Detect which cell encompasses the target text, then output its (x, y) center coordinate. 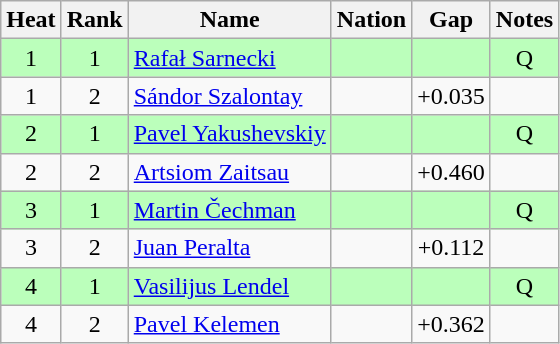
Artsiom Zaitsau (230, 172)
Martin Čechman (230, 210)
Rank (94, 20)
Rafał Sarnecki (230, 58)
+0.035 (452, 96)
Vasilijus Lendel (230, 286)
Pavel Kelemen (230, 324)
Notes (524, 20)
Sándor Szalontay (230, 96)
+0.112 (452, 248)
Gap (452, 20)
Nation (371, 20)
Juan Peralta (230, 248)
Pavel Yakushevskiy (230, 134)
+0.460 (452, 172)
Name (230, 20)
+0.362 (452, 324)
Heat (31, 20)
